Output the (X, Y) coordinate of the center of the cell containing the given text.  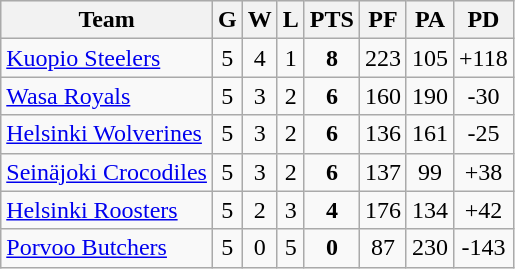
8 (332, 58)
PA (430, 20)
Wasa Royals (107, 96)
134 (430, 210)
Porvoo Butchers (107, 248)
87 (382, 248)
190 (430, 96)
Seinäjoki Crocodiles (107, 172)
PF (382, 20)
161 (430, 134)
Helsinki Wolverines (107, 134)
-143 (484, 248)
L (290, 20)
G (227, 20)
223 (382, 58)
PD (484, 20)
Kuopio Steelers (107, 58)
+42 (484, 210)
176 (382, 210)
137 (382, 172)
Helsinki Roosters (107, 210)
136 (382, 134)
Team (107, 20)
99 (430, 172)
1 (290, 58)
230 (430, 248)
+38 (484, 172)
105 (430, 58)
-25 (484, 134)
-30 (484, 96)
W (260, 20)
160 (382, 96)
PTS (332, 20)
+118 (484, 58)
